Identify which cell holds the provided text, then report its [x, y] central coordinate. 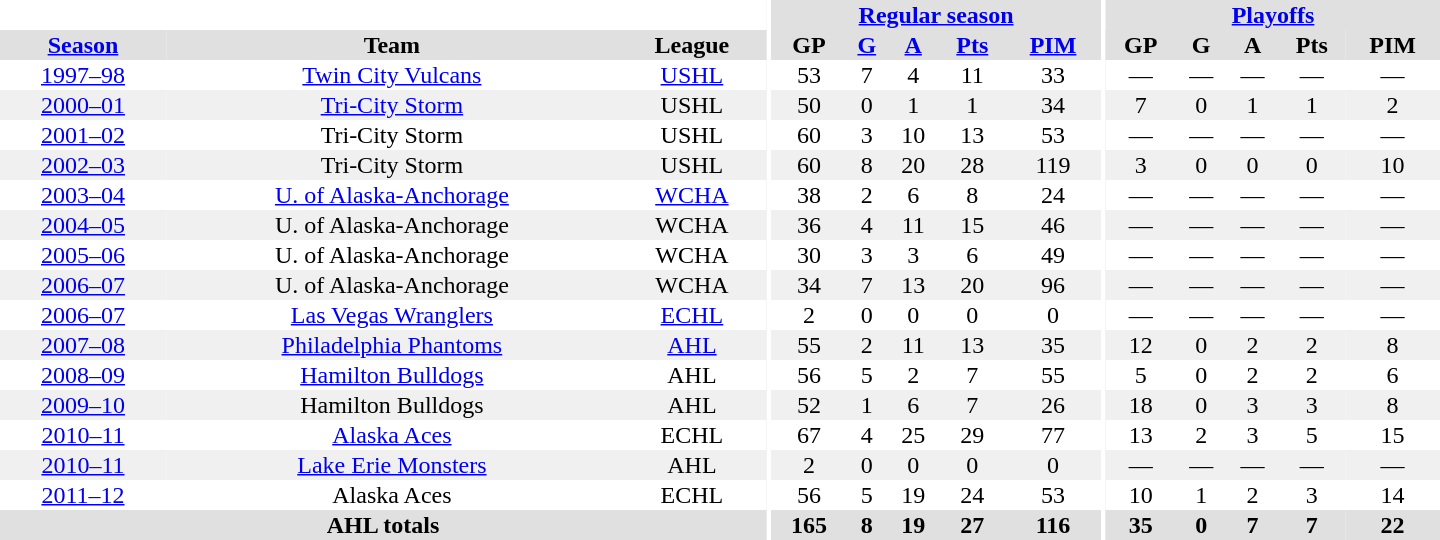
29 [972, 435]
Team [392, 45]
96 [1054, 285]
2000–01 [83, 105]
119 [1054, 165]
2007–08 [83, 345]
2002–03 [83, 165]
36 [809, 225]
46 [1054, 225]
77 [1054, 435]
2011–12 [83, 495]
Lake Erie Monsters [392, 465]
25 [912, 435]
Las Vegas Wranglers [392, 315]
2003–04 [83, 195]
33 [1054, 75]
League [692, 45]
38 [809, 195]
2001–02 [83, 135]
67 [809, 435]
2004–05 [83, 225]
50 [809, 105]
22 [1392, 525]
2005–06 [83, 255]
14 [1392, 495]
Twin City Vulcans [392, 75]
52 [809, 405]
2008–09 [83, 375]
116 [1054, 525]
49 [1054, 255]
28 [972, 165]
27 [972, 525]
165 [809, 525]
18 [1140, 405]
Season [83, 45]
1997–98 [83, 75]
Philadelphia Phantoms [392, 345]
2009–10 [83, 405]
30 [809, 255]
12 [1140, 345]
AHL totals [383, 525]
Regular season [936, 15]
Playoffs [1273, 15]
26 [1054, 405]
